Return (x, y) of the center of cell containing provided text 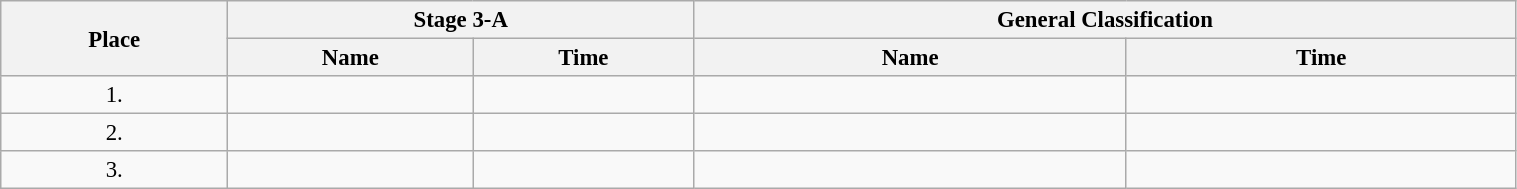
Stage 3-A (461, 20)
Place (114, 38)
1. (114, 95)
3. (114, 170)
2. (114, 133)
General Classification (1105, 20)
